Search for the cell housing the specified text and yield its (X, Y) center coordinate. 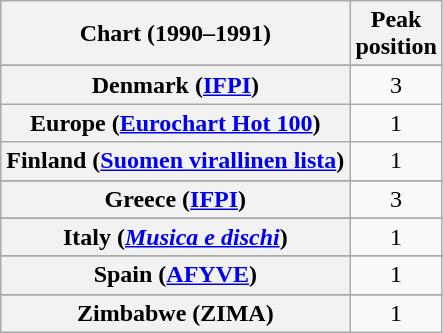
Denmark (IFPI) (176, 85)
Chart (1990–1991) (176, 34)
Peakposition (396, 34)
Zimbabwe (ZIMA) (176, 313)
Europe (Eurochart Hot 100) (176, 123)
Greece (IFPI) (176, 199)
Italy (Musica e dischi) (176, 237)
Spain (AFYVE) (176, 275)
Finland (Suomen virallinen lista) (176, 161)
